Identify which cell holds the provided text, then report its [x, y] central coordinate. 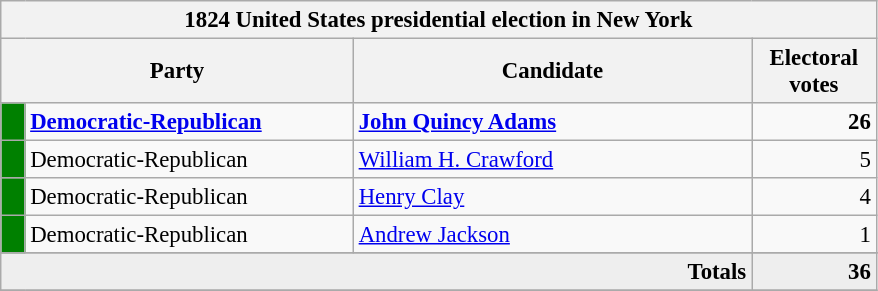
Candidate [552, 72]
Party [178, 72]
5 [814, 160]
John Quincy Adams [552, 122]
1824 United States presidential election in New York [438, 20]
4 [814, 197]
Henry Clay [552, 197]
Andrew Jackson [552, 235]
1 [814, 235]
William H. Crawford [552, 160]
26 [814, 122]
Electoral votes [814, 72]
